Search for the cell housing the specified text and yield its [X, Y] center coordinate. 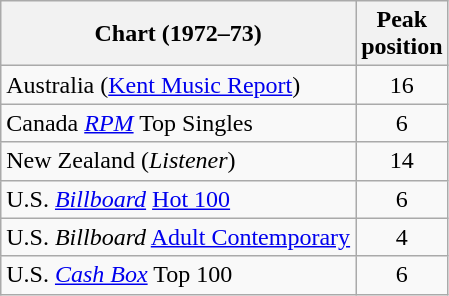
16 [402, 85]
New Zealand (Listener) [178, 161]
4 [402, 237]
U.S. Cash Box Top 100 [178, 275]
Peakposition [402, 34]
Australia (Kent Music Report) [178, 85]
Chart (1972–73) [178, 34]
Canada RPM Top Singles [178, 123]
14 [402, 161]
U.S. Billboard Adult Contemporary [178, 237]
U.S. Billboard Hot 100 [178, 199]
